Extract the [X, Y] coordinate from the center of the cell holding the provided text.  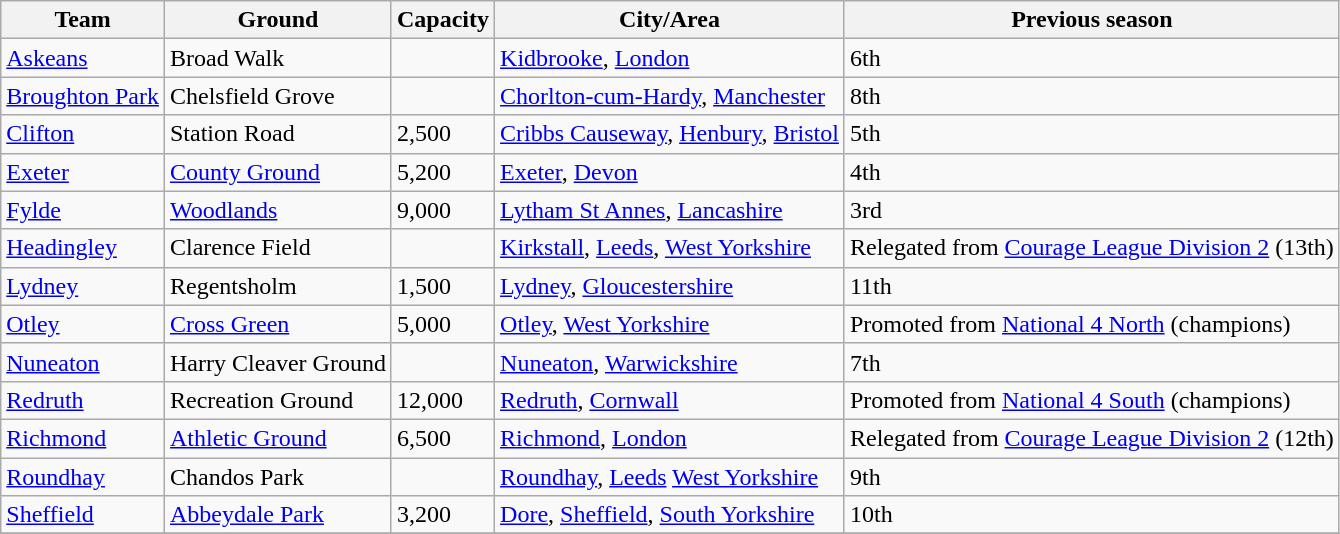
Promoted from National 4 South (champions) [1092, 400]
Cribbs Causeway, Henbury, Bristol [670, 134]
Otley, West Yorkshire [670, 324]
Broad Walk [278, 58]
Nuneaton, Warwickshire [670, 362]
Roundhay [83, 477]
Lydney [83, 286]
1,500 [442, 286]
Chandos Park [278, 477]
Redruth [83, 400]
Relegated from Courage League Division 2 (12th) [1092, 438]
Athletic Ground [278, 438]
10th [1092, 515]
Lydney, Gloucestershire [670, 286]
Ground [278, 20]
Regentsholm [278, 286]
5,200 [442, 172]
Redruth, Cornwall [670, 400]
Team [83, 20]
Exeter [83, 172]
Exeter, Devon [670, 172]
3,200 [442, 515]
5,000 [442, 324]
Sheffield [83, 515]
Station Road [278, 134]
5th [1092, 134]
Clifton [83, 134]
Kirkstall, Leeds, West Yorkshire [670, 248]
Lytham St Annes, Lancashire [670, 210]
11th [1092, 286]
County Ground [278, 172]
4th [1092, 172]
Kidbrooke, London [670, 58]
Harry Cleaver Ground [278, 362]
Chelsfield Grove [278, 96]
2,500 [442, 134]
12,000 [442, 400]
Cross Green [278, 324]
Dore, Sheffield, South Yorkshire [670, 515]
7th [1092, 362]
Capacity [442, 20]
Chorlton-cum-Hardy, Manchester [670, 96]
6th [1092, 58]
Previous season [1092, 20]
Promoted from National 4 North (champions) [1092, 324]
Nuneaton [83, 362]
8th [1092, 96]
Askeans [83, 58]
Woodlands [278, 210]
Abbeydale Park [278, 515]
3rd [1092, 210]
Richmond [83, 438]
Relegated from Courage League Division 2 (13th) [1092, 248]
Recreation Ground [278, 400]
City/Area [670, 20]
9,000 [442, 210]
Clarence Field [278, 248]
9th [1092, 477]
Headingley [83, 248]
Roundhay, Leeds West Yorkshire [670, 477]
Broughton Park [83, 96]
6,500 [442, 438]
Richmond, London [670, 438]
Otley [83, 324]
Fylde [83, 210]
